Extract the (X, Y) coordinate from the center of the cell holding the provided text.  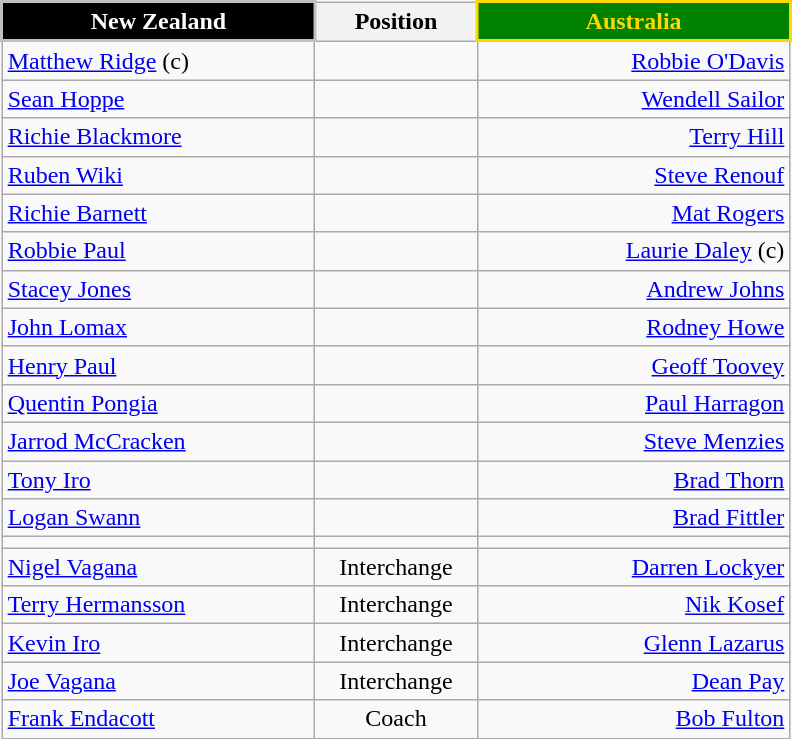
Brad Thorn (634, 479)
John Lomax (158, 327)
Sean Hoppe (158, 99)
Paul Harragon (634, 403)
Australia (634, 22)
Nik Kosef (634, 605)
Jarrod McCracken (158, 441)
Steve Menzies (634, 441)
Andrew Johns (634, 289)
Quentin Pongia (158, 403)
Darren Lockyer (634, 567)
Glenn Lazarus (634, 643)
Wendell Sailor (634, 99)
Robbie Paul (158, 251)
Tony Iro (158, 479)
Steve Renouf (634, 175)
Ruben Wiki (158, 175)
New Zealand (158, 22)
Bob Fulton (634, 719)
Frank Endacott (158, 719)
Dean Pay (634, 681)
Logan Swann (158, 518)
Robbie O'Davis (634, 60)
Joe Vagana (158, 681)
Mat Rogers (634, 213)
Laurie Daley (c) (634, 251)
Kevin Iro (158, 643)
Terry Hermansson (158, 605)
Position (396, 22)
Richie Barnett (158, 213)
Terry Hill (634, 137)
Rodney Howe (634, 327)
Stacey Jones (158, 289)
Henry Paul (158, 365)
Geoff Toovey (634, 365)
Coach (396, 719)
Brad Fittler (634, 518)
Richie Blackmore (158, 137)
Matthew Ridge (c) (158, 60)
Nigel Vagana (158, 567)
